Search for the cell housing the specified text and yield its [X, Y] center coordinate. 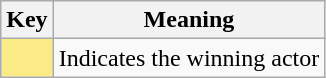
Indicates the winning actor [189, 58]
Key [27, 20]
Meaning [189, 20]
